Find where the given text appears and provide that cell's center as (X, Y) coordinate. 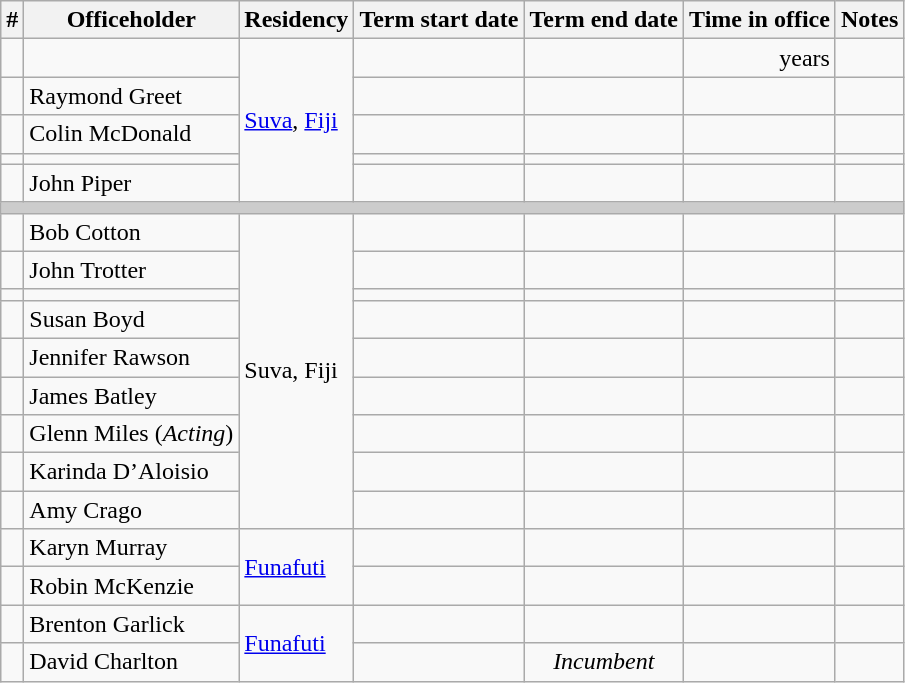
Karinda D’Aloisio (132, 472)
Brenton Garlick (132, 624)
Glenn Miles (Acting) (132, 434)
John Trotter (132, 270)
years (760, 58)
Colin McDonald (132, 134)
Jennifer Rawson (132, 357)
Notes (869, 20)
David Charlton (132, 662)
Susan Boyd (132, 319)
Officeholder (132, 20)
Residency (296, 20)
Time in office (760, 20)
Bob Cotton (132, 232)
# (12, 20)
Incumbent (604, 662)
Term end date (604, 20)
John Piper (132, 183)
Karyn Murray (132, 548)
Term start date (439, 20)
Raymond Greet (132, 96)
James Batley (132, 395)
Robin McKenzie (132, 586)
Amy Crago (132, 510)
